Extract the (x, y) coordinate from the center of the cell holding the provided text.  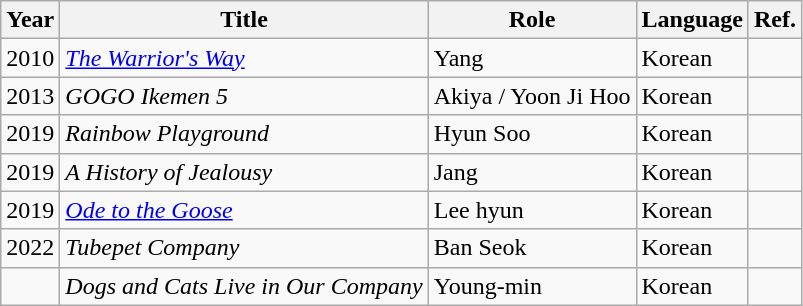
Yang (532, 58)
The Warrior's Way (244, 58)
Ban Seok (532, 248)
Year (30, 20)
GOGO Ikemen 5 (244, 96)
Ref. (774, 20)
Dogs and Cats Live in Our Company (244, 286)
Role (532, 20)
Young-min (532, 286)
A History of Jealousy (244, 172)
Title (244, 20)
2022 (30, 248)
Akiya / Yoon Ji Hoo (532, 96)
Ode to the Goose (244, 210)
Rainbow Playground (244, 134)
2010 (30, 58)
2013 (30, 96)
Lee hyun (532, 210)
Jang (532, 172)
Tubepet Company (244, 248)
Hyun Soo (532, 134)
Language (692, 20)
